Extract the (x, y) coordinate from the center of the cell holding the provided text.  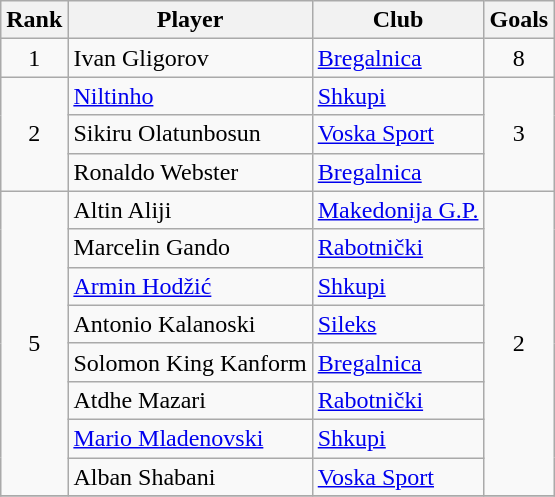
Solomon King Kanform (190, 362)
Alban Shabani (190, 477)
Altin Aliji (190, 210)
1 (34, 58)
Marcelin Gando (190, 248)
8 (519, 58)
3 (519, 134)
Armin Hodžić (190, 286)
Antonio Kalanoski (190, 324)
Atdhe Mazari (190, 400)
Player (190, 20)
Club (398, 20)
Rank (34, 20)
Sikiru Olatunbosun (190, 134)
Goals (519, 20)
5 (34, 343)
Ivan Gligorov (190, 58)
Ronaldo Webster (190, 172)
Mario Mladenovski (190, 438)
Niltinho (190, 96)
Makedonija G.P. (398, 210)
Sileks (398, 324)
